Extract the (X, Y) coordinate from the center of the cell holding the provided text.  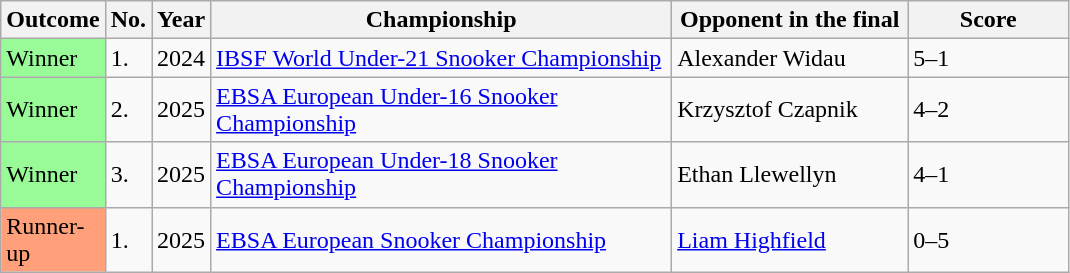
EBSA European Snooker Championship (442, 240)
Opponent in the final (790, 20)
2. (128, 110)
Ethan Llewellyn (790, 174)
Score (988, 20)
Liam Highfield (790, 240)
4–2 (988, 110)
2024 (182, 58)
Championship (442, 20)
EBSA European Under-16 Snooker Championship (442, 110)
Alexander Widau (790, 58)
3. (128, 174)
Year (182, 20)
Outcome (53, 20)
5–1 (988, 58)
EBSA European Under-18 Snooker Championship (442, 174)
IBSF World Under-21 Snooker Championship (442, 58)
Runner-up (53, 240)
0–5 (988, 240)
4–1 (988, 174)
Krzysztof Czapnik (790, 110)
No. (128, 20)
